Search for the cell housing the specified text and yield its [X, Y] center coordinate. 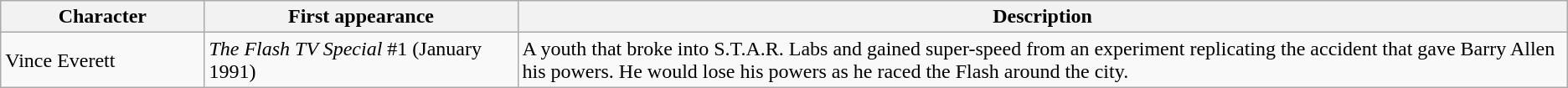
Description [1042, 17]
Vince Everett [102, 60]
Character [102, 17]
The Flash TV Special #1 (January 1991) [361, 60]
First appearance [361, 17]
